Extract the (X, Y) coordinate from the center of the cell holding the provided text.  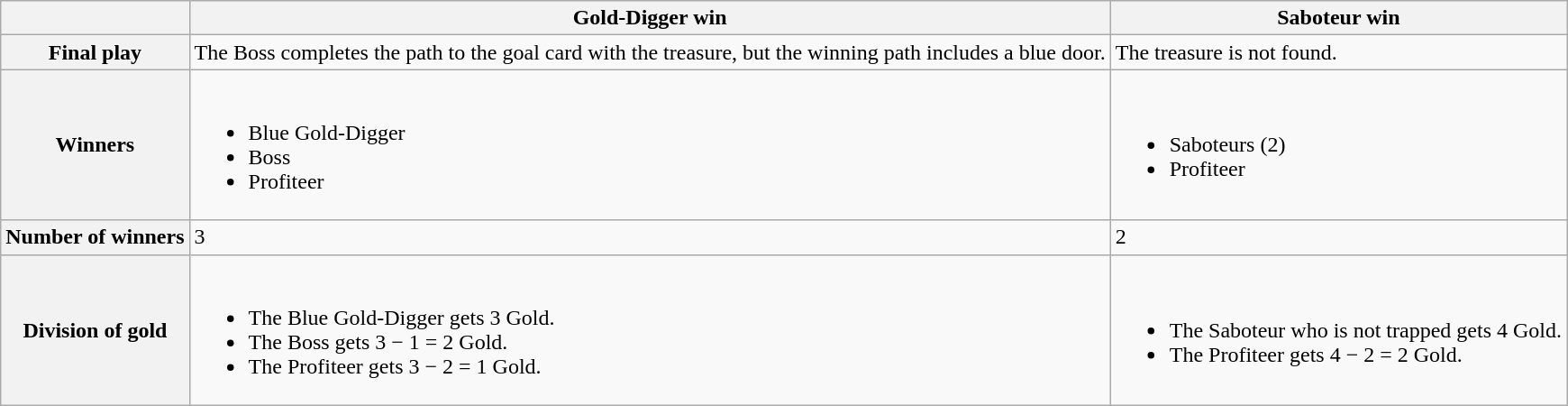
The Boss completes the path to the goal card with the treasure, but the winning path includes a blue door. (650, 52)
Gold-Digger win (650, 18)
Number of winners (96, 237)
Winners (96, 144)
2 (1338, 237)
3 (650, 237)
Division of gold (96, 330)
Blue Gold-DiggerBossProfiteer (650, 144)
Final play (96, 52)
The treasure is not found. (1338, 52)
The Blue Gold-Digger gets 3 Gold.The Boss gets 3 − 1 = 2 Gold.The Profiteer gets 3 − 2 = 1 Gold. (650, 330)
The Saboteur who is not trapped gets 4 Gold.The Profiteer gets 4 − 2 = 2 Gold. (1338, 330)
Saboteurs (2)Profiteer (1338, 144)
Saboteur win (1338, 18)
